Return [x, y] of the center of cell containing provided text 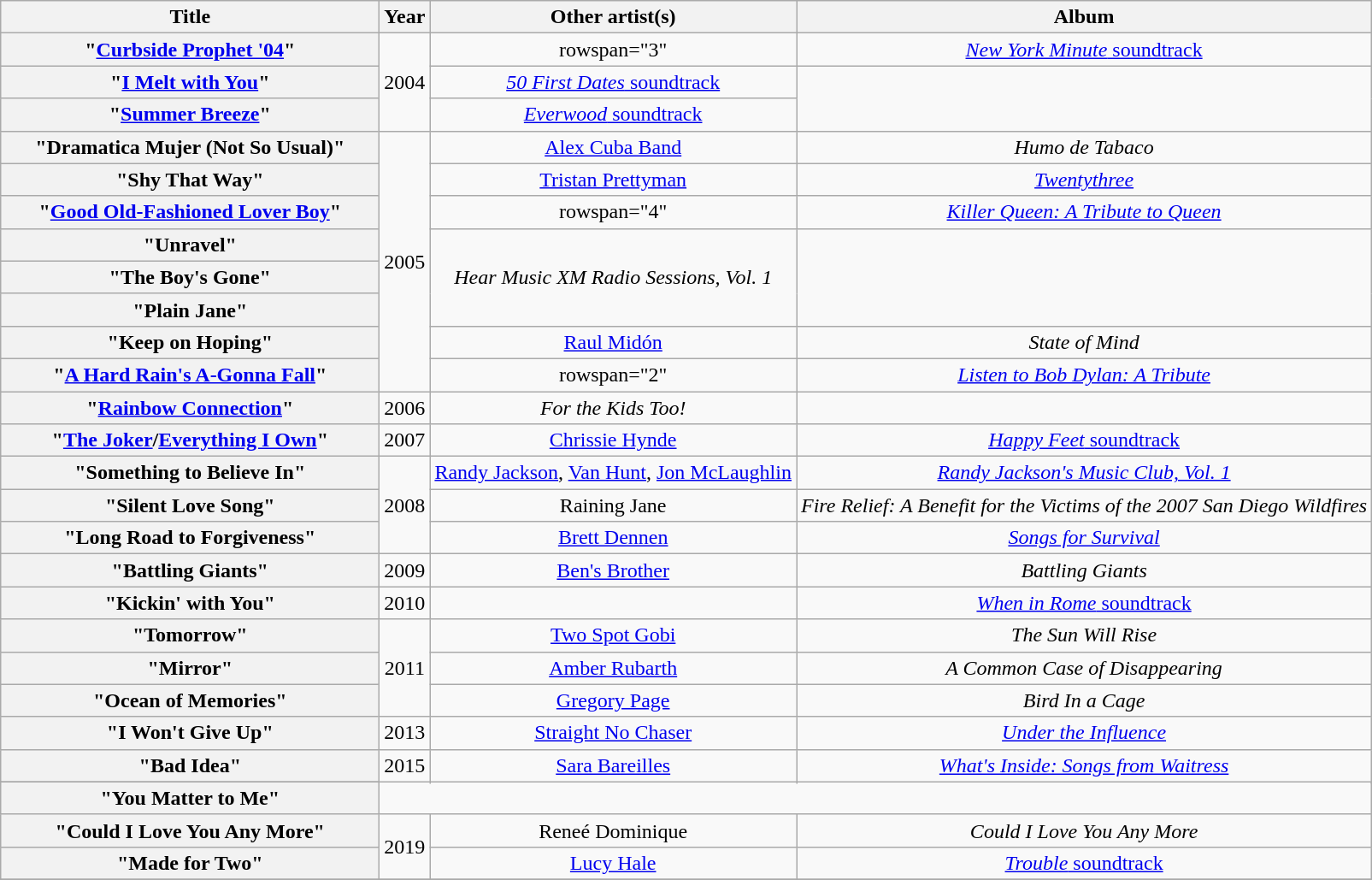
Randy Jackson, Van Hunt, Jon McLaughlin [614, 473]
rowspan="2" [614, 375]
"The Boy's Gone" [190, 277]
"Kickin' with You" [190, 603]
"Tomorrow" [190, 635]
Year [405, 17]
"Good Old-Fashioned Lover Boy" [190, 212]
"A Hard Rain's A-Gonna Fall" [190, 375]
Tristan Prettyman [614, 180]
2008 [405, 505]
New York Minute soundtrack [1084, 50]
"Rainbow Connection" [190, 408]
rowspan="4" [614, 212]
"Mirror" [190, 668]
Songs for Survival [1084, 538]
"Ocean of Memories" [190, 700]
Straight No Chaser [614, 733]
Under the Influence [1084, 733]
Killer Queen: A Tribute to Queen [1084, 212]
Other artist(s) [614, 17]
Listen to Bob Dylan: A Tribute [1084, 375]
A Common Case of Disappearing [1084, 668]
For the Kids Too! [614, 408]
"Summer Breeze" [190, 115]
Alex Cuba Band [614, 147]
"Could I Love You Any More" [190, 830]
"I Melt with You" [190, 82]
"Bad Idea" [190, 765]
Amber Rubarth [614, 668]
2007 [405, 440]
The Sun Will Rise [1084, 635]
Gregory Page [614, 700]
Could I Love You Any More [1084, 830]
Twentythree [1084, 180]
Lucy Hale [614, 863]
2009 [405, 570]
"I Won't Give Up" [190, 733]
Raining Jane [614, 505]
50 First Dates soundtrack [614, 82]
"Long Road to Forgiveness" [190, 538]
Chrissie Hynde [614, 440]
What's Inside: Songs from Waitress [1084, 765]
Sara Bareilles [614, 765]
2004 [405, 82]
Ben's Brother [614, 570]
Bird In a Cage [1084, 700]
"Silent Love Song" [190, 505]
Everwood soundtrack [614, 115]
State of Mind [1084, 342]
Reneé Dominique [614, 830]
Title [190, 17]
"Battling Giants" [190, 570]
"You Matter to Me" [190, 798]
Brett Dennen [614, 538]
2005 [405, 261]
Hear Music XM Radio Sessions, Vol. 1 [614, 277]
"Something to Believe In" [190, 473]
rowspan="3" [614, 50]
2006 [405, 408]
"Dramatica Mujer (Not So Usual)" [190, 147]
"The Joker/Everything I Own" [190, 440]
Album [1084, 17]
Two Spot Gobi [614, 635]
2013 [405, 733]
Humo de Tabaco [1084, 147]
"Unravel" [190, 245]
Happy Feet soundtrack [1084, 440]
Randy Jackson's Music Club, Vol. 1 [1084, 473]
Trouble soundtrack [1084, 863]
2010 [405, 603]
Fire Relief: A Benefit for the Victims of the 2007 San Diego Wildfires [1084, 505]
"Shy That Way" [190, 180]
Raul Midón [614, 342]
When in Rome soundtrack [1084, 603]
"Curbside Prophet '04" [190, 50]
"Keep on Hoping" [190, 342]
2015 [405, 765]
2019 [405, 847]
"Made for Two" [190, 863]
Battling Giants [1084, 570]
"Plain Jane" [190, 310]
2011 [405, 668]
